Provide the [X, Y] coordinate of the cell's center where the given text is located.  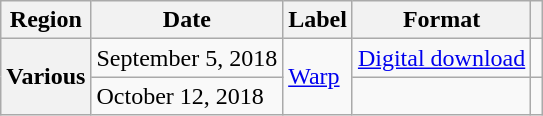
Warp [318, 77]
Region [46, 20]
October 12, 2018 [187, 96]
September 5, 2018 [187, 58]
Format [441, 20]
Date [187, 20]
Label [318, 20]
Digital download [441, 58]
Various [46, 77]
